Extract the [X, Y] coordinate from the center of the cell holding the provided text.  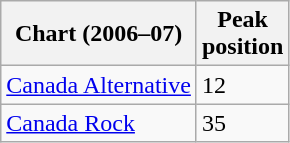
Chart (2006–07) [99, 34]
35 [242, 123]
12 [242, 85]
Canada Alternative [99, 85]
Canada Rock [99, 123]
Peakposition [242, 34]
